Extract the [X, Y] coordinate from the center of the cell holding the provided text.  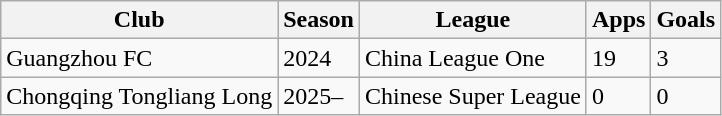
Chongqing Tongliang Long [140, 96]
Guangzhou FC [140, 58]
Chinese Super League [472, 96]
2024 [319, 58]
2025– [319, 96]
China League One [472, 58]
League [472, 20]
Club [140, 20]
19 [618, 58]
Goals [686, 20]
Season [319, 20]
3 [686, 58]
Apps [618, 20]
